Search for the cell housing the specified text and yield its (x, y) center coordinate. 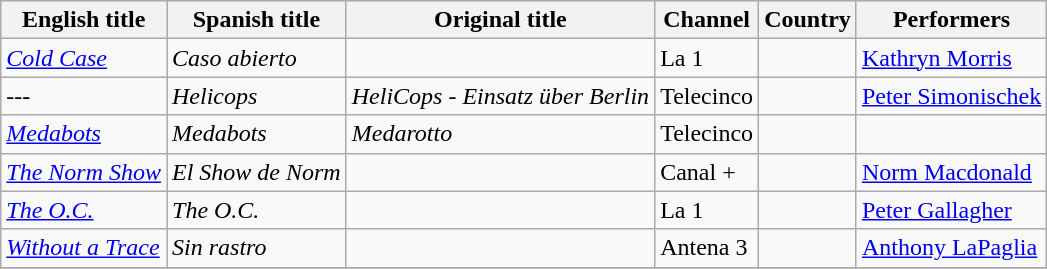
Original title (500, 20)
Performers (951, 20)
Country (808, 20)
--- (84, 96)
Medarotto (500, 134)
Canal + (707, 172)
Without a Trace (84, 248)
Caso abierto (256, 58)
The Norm Show (84, 172)
Kathryn Morris (951, 58)
Helicops (256, 96)
El Show de Norm (256, 172)
English title (84, 20)
Cold Case (84, 58)
Peter Gallagher (951, 210)
Channel (707, 20)
Antena 3 (707, 248)
Peter Simonischek (951, 96)
Sin rastro (256, 248)
HeliCops - Einsatz über Berlin (500, 96)
Norm Macdonald (951, 172)
Spanish title (256, 20)
Anthony LaPaglia (951, 248)
